Capture the cell that displays the provided text and extract its [X, Y] central coordinate. 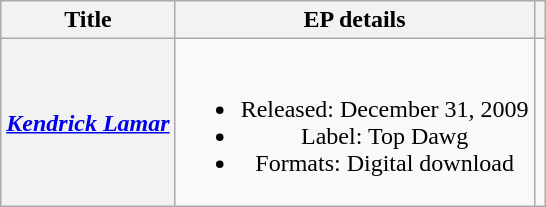
Released: December 31, 2009Label: Top DawgFormats: Digital download [354, 122]
Kendrick Lamar [88, 122]
Title [88, 20]
EP details [354, 20]
